From the cell containing the given text, extract its center point as (X, Y) coordinate. 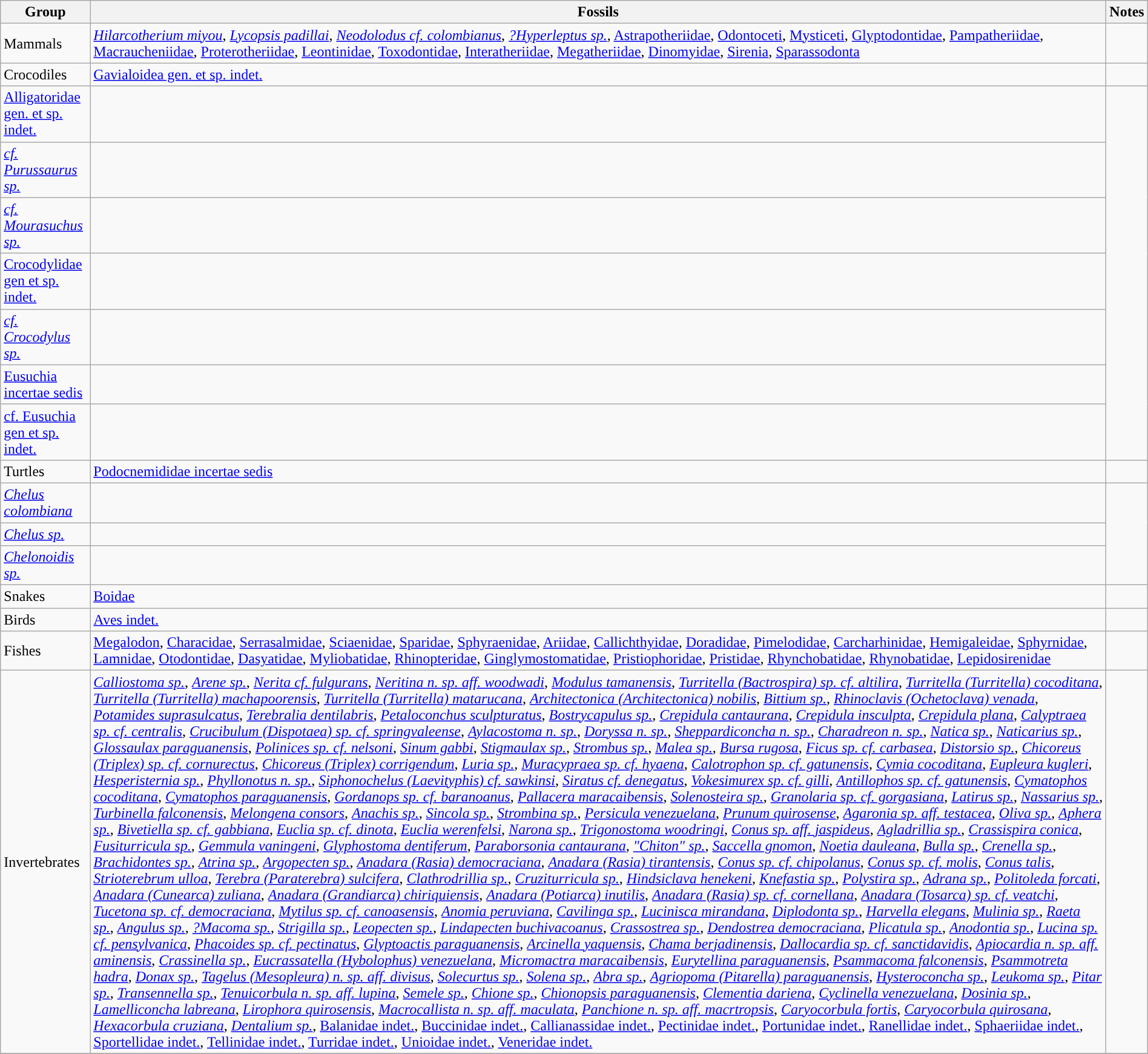
Eusuchia incertae sedis (45, 384)
cf. Purussaurus sp. (45, 170)
Chelus colombiana (45, 503)
Group (45, 12)
Fishes (45, 651)
Aves indet. (598, 620)
Crocodiles (45, 75)
Gavialoidea gen. et sp. indet. (598, 75)
Crocodylidae gen et sp. indet. (45, 281)
Boidae (598, 597)
Fossils (598, 12)
Chelus sp. (45, 534)
Snakes (45, 597)
Notes (1127, 12)
Turtles (45, 471)
Alligatoridae gen. et sp. indet. (45, 114)
Podocnemididae incertae sedis (598, 471)
cf. Eusuchia gen et sp. indet. (45, 432)
Birds (45, 620)
Chelonoidis sp. (45, 566)
cf. Crocodylus sp. (45, 337)
Invertebrates (45, 862)
cf. Mourasuchus sp. (45, 225)
Mammals (45, 44)
